Scan for the cell matching the given text and deliver its (x, y) coordinate at center. 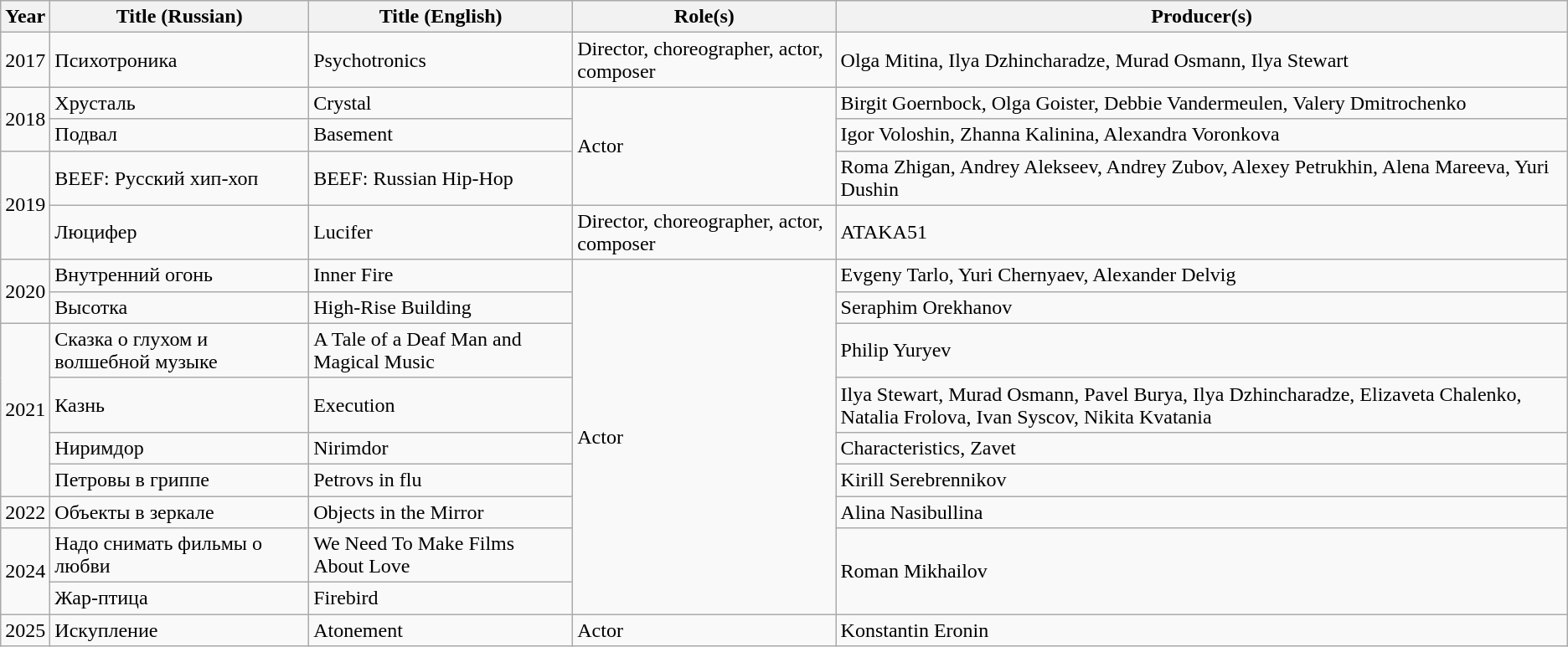
ATAKA51 (1201, 233)
2022 (25, 511)
Ilya Stewart, Murad Osmann, Pavel Burya, Ilya Dzhincharadze, Elizaveta Chalenko, Natalia Frolova, Ivan Syscov, Nikita Kvatania (1201, 405)
Konstantin Eronin (1201, 630)
Сказка о глухом и волшебной музыке (179, 350)
Year (25, 17)
Characteristics, Zavet (1201, 448)
BEEF: Russian Hip-Hop (441, 177)
Искупление (179, 630)
Olga Mitina, Ilya Dzhincharadze, Murad Osmann, Ilya Stewart (1201, 60)
Kirill Serebrennikov (1201, 480)
Firebird (441, 598)
We Need To Make Films About Love (441, 556)
Title (English) (441, 17)
Birgit Goernbock, Olga Goister, Debbie Vandermeulen, Valery Dmitrochenko (1201, 103)
2025 (25, 630)
Seraphim Orekhanov (1201, 307)
Execution (441, 405)
Role(s) (704, 17)
Подвал (179, 135)
Казнь (179, 405)
Петровы в гриппе (179, 480)
Basement (441, 135)
Alina Nasibullina (1201, 511)
Objects in the Mirror (441, 511)
Roman Mikhailov (1201, 571)
2021 (25, 409)
2024 (25, 571)
Inner Fire (441, 275)
2020 (25, 291)
Внутренний огонь (179, 275)
Roma Zhigan, Andrey Alekseev, Andrey Zubov, Alexey Petrukhin, Alena Mareeva, Yuri Dushin (1201, 177)
Ниримдор (179, 448)
Надо снимать фильмы о любви (179, 556)
Хрусталь (179, 103)
A Tale of a Deaf Man and Magical Music (441, 350)
Люцифер (179, 233)
Igor Voloshin, Zhanna Kalinina, Alexandra Voronkova (1201, 135)
2019 (25, 205)
Жар-птица (179, 598)
Nirimdor (441, 448)
Объекты в зеркале (179, 511)
Lucifer (441, 233)
2017 (25, 60)
Petrovs in flu (441, 480)
Evgeny Tarlo, Yuri Chernyaev, Alexander Delvig (1201, 275)
Психотроника (179, 60)
Высотка (179, 307)
BEEF: Русский хип-хоп (179, 177)
Producer(s) (1201, 17)
Philip Yuryev (1201, 350)
Title (Russian) (179, 17)
High-Rise Building (441, 307)
Atonement (441, 630)
2018 (25, 119)
Crystal (441, 103)
Psychotronics (441, 60)
